Return (x, y) of the center of cell containing provided text 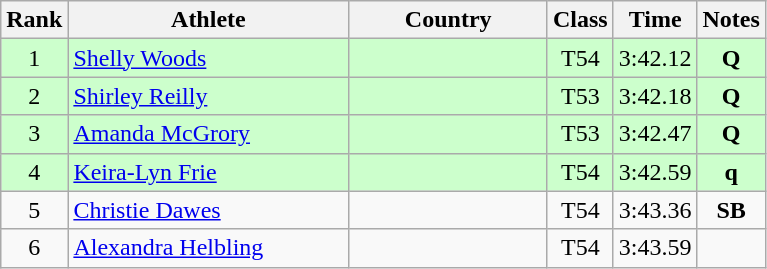
4 (34, 172)
3 (34, 134)
Class (580, 20)
3:42.59 (655, 172)
Keira-Lyn Frie (208, 172)
Shirley Reilly (208, 96)
6 (34, 248)
3:42.12 (655, 58)
5 (34, 210)
SB (731, 210)
Amanda McGrory (208, 134)
Notes (731, 20)
2 (34, 96)
3:43.36 (655, 210)
Rank (34, 20)
q (731, 172)
Time (655, 20)
Country (448, 20)
3:42.47 (655, 134)
Shelly Woods (208, 58)
3:42.18 (655, 96)
3:43.59 (655, 248)
Alexandra Helbling (208, 248)
1 (34, 58)
Athlete (208, 20)
Christie Dawes (208, 210)
